Find where the given text appears and provide that cell's center as (X, Y) coordinate. 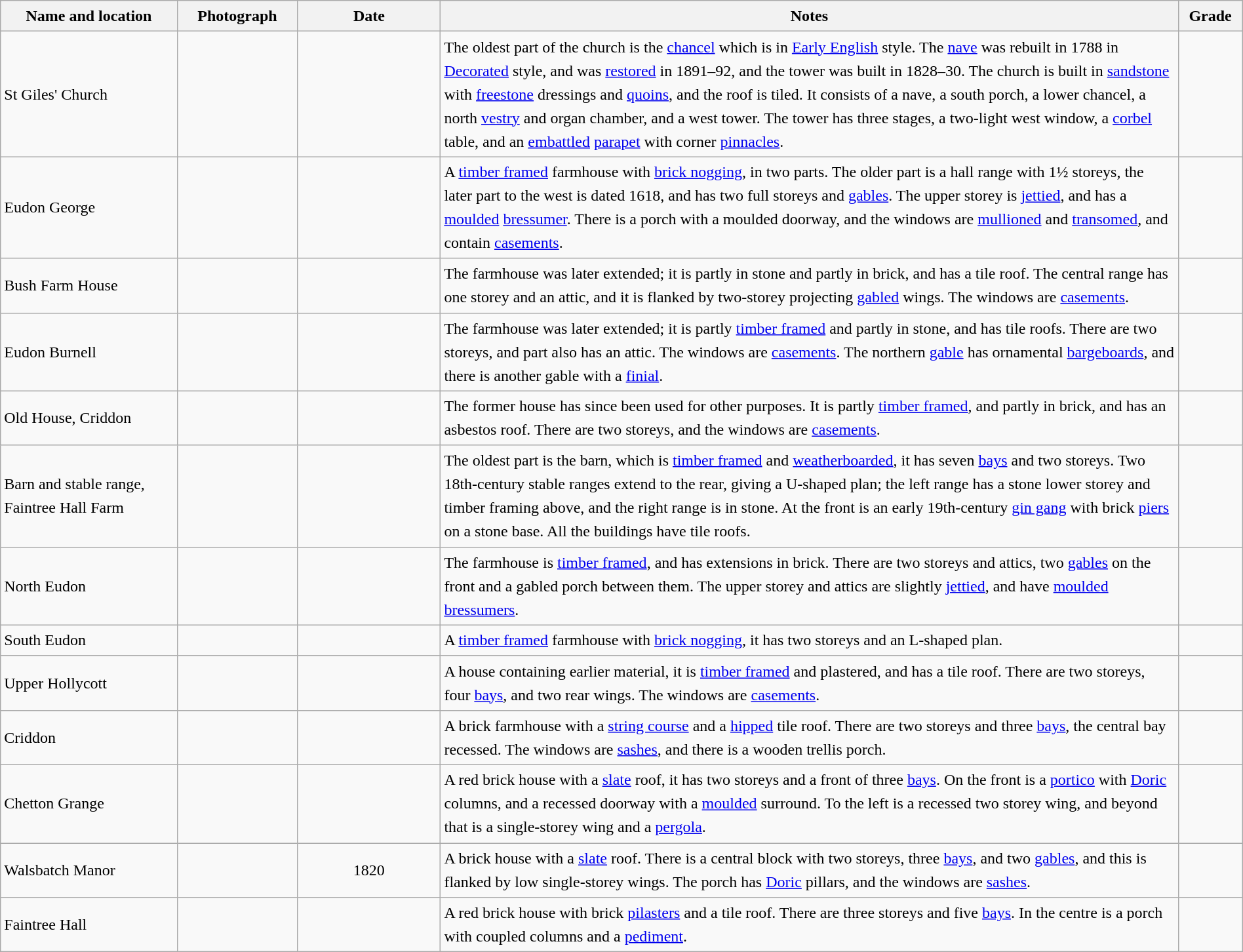
Grade (1210, 16)
Chetton Grange (89, 804)
Name and location (89, 16)
Date (369, 16)
Photograph (237, 16)
Upper Hollycott (89, 683)
Criddon (89, 737)
Barn and stable range,Faintree Hall Farm (89, 496)
Old House, Criddon (89, 418)
Bush Farm House (89, 286)
Eudon Burnell (89, 351)
A timber framed farmhouse with brick nogging, it has two storeys and an L-shaped plan. (809, 640)
1820 (369, 871)
St Giles' Church (89, 94)
North Eudon (89, 586)
South Eudon (89, 640)
Eudon George (89, 207)
Notes (809, 16)
Walsbatch Manor (89, 871)
Faintree Hall (89, 924)
